Find where the given text appears and provide that cell's center as [X, Y] coordinate. 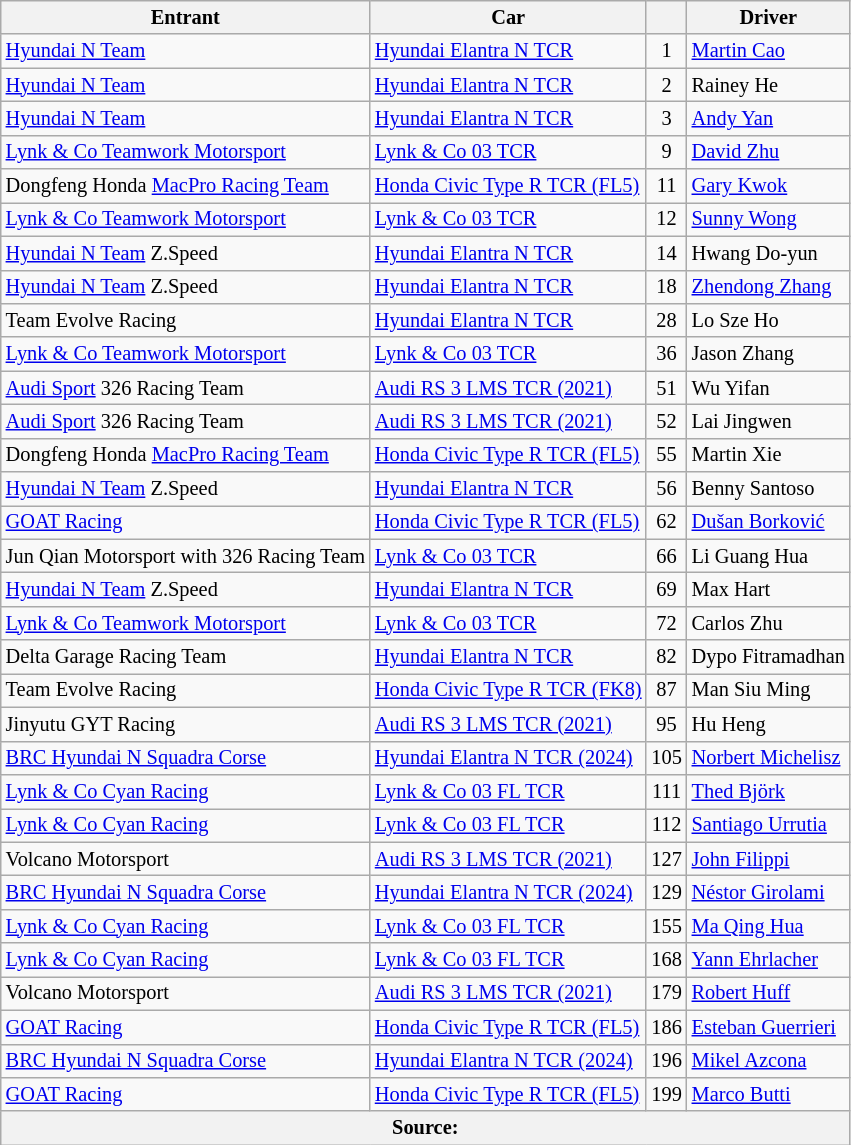
199 [666, 1094]
Lo Sze Ho [768, 320]
105 [666, 758]
186 [666, 1027]
179 [666, 993]
12 [666, 219]
Esteban Guerrieri [768, 1027]
28 [666, 320]
55 [666, 455]
14 [666, 253]
Martin Xie [768, 455]
Jinyutu GYT Racing [186, 724]
Santiago Urrutia [768, 825]
Carlos Zhu [768, 623]
Ma Qing Hua [768, 926]
Max Hart [768, 589]
82 [666, 657]
69 [666, 589]
2 [666, 85]
Jason Zhang [768, 354]
Entrant [186, 17]
196 [666, 1061]
36 [666, 354]
Driver [768, 17]
Norbert Michelisz [768, 758]
3 [666, 118]
Delta Garage Racing Team [186, 657]
Gary Kwok [768, 186]
1 [666, 51]
127 [666, 859]
18 [666, 287]
Néstor Girolami [768, 892]
168 [666, 960]
Jun Qian Motorsport with 326 Racing Team [186, 556]
Source: [426, 1128]
Benny Santoso [768, 489]
9 [666, 152]
Zhendong Zhang [768, 287]
John Filippi [768, 859]
56 [666, 489]
62 [666, 522]
51 [666, 388]
155 [666, 926]
Li Guang Hua [768, 556]
66 [666, 556]
87 [666, 690]
95 [666, 724]
Thed Björk [768, 791]
52 [666, 421]
David Zhu [768, 152]
112 [666, 825]
Mikel Azcona [768, 1061]
Marco Butti [768, 1094]
Honda Civic Type R TCR (FK8) [508, 690]
Andy Yan [768, 118]
111 [666, 791]
Lai Jingwen [768, 421]
129 [666, 892]
Rainey He [768, 85]
11 [666, 186]
Wu Yifan [768, 388]
Dypo Fitramadhan [768, 657]
Man Siu Ming [768, 690]
Hu Heng [768, 724]
72 [666, 623]
Car [508, 17]
Dušan Borković [768, 522]
Hwang Do-yun [768, 253]
Sunny Wong [768, 219]
Martin Cao [768, 51]
Yann Ehrlacher [768, 960]
Robert Huff [768, 993]
